From the cell containing the given text, extract its center point as (x, y) coordinate. 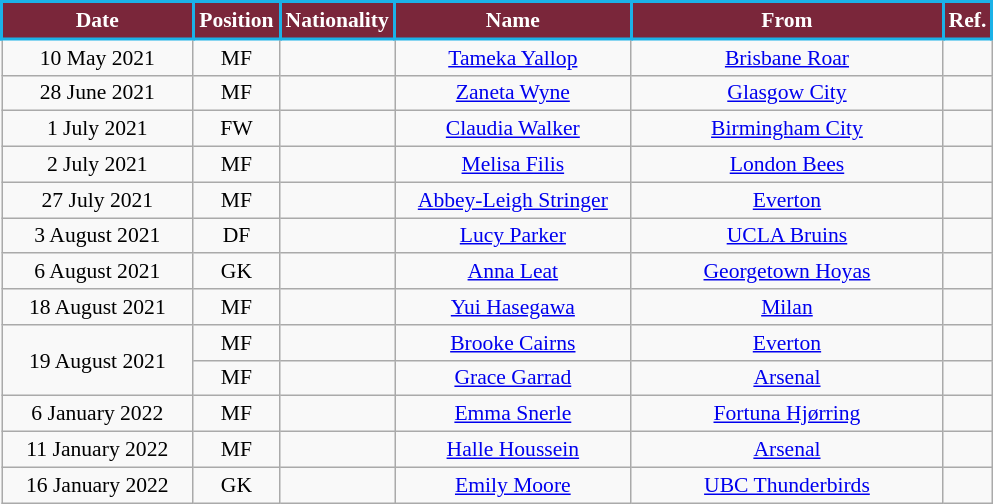
From (787, 20)
Tameka Yallop (514, 57)
Ref. (968, 20)
Milan (787, 307)
UBC Thunderbirds (787, 485)
Glasgow City (787, 93)
FW (236, 129)
Date (98, 20)
DF (236, 236)
11 January 2022 (98, 450)
Grace Garrad (514, 378)
18 August 2021 (98, 307)
Zaneta Wyne (514, 93)
16 January 2022 (98, 485)
Lucy Parker (514, 236)
Emily Moore (514, 485)
27 July 2021 (98, 200)
Georgetown Hoyas (787, 272)
Abbey-Leigh Stringer (514, 200)
6 January 2022 (98, 414)
3 August 2021 (98, 236)
Birmingham City (787, 129)
Nationality (338, 20)
London Bees (787, 165)
Brisbane Roar (787, 57)
6 August 2021 (98, 272)
10 May 2021 (98, 57)
Name (514, 20)
Claudia Walker (514, 129)
Melisa Filis (514, 165)
19 August 2021 (98, 360)
UCLA Bruins (787, 236)
Emma Snerle (514, 414)
Brooke Cairns (514, 343)
2 July 2021 (98, 165)
Anna Leat (514, 272)
Position (236, 20)
Halle Houssein (514, 450)
1 July 2021 (98, 129)
Fortuna Hjørring (787, 414)
28 June 2021 (98, 93)
Yui Hasegawa (514, 307)
